Return the [X, Y] coordinate for the center point of the cell that contains the specified text.  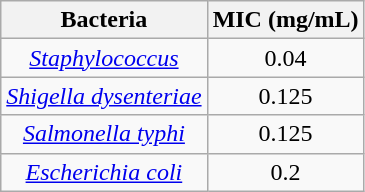
Bacteria [104, 20]
Shigella dysenteriae [104, 96]
MIC (mg/mL) [286, 20]
Staphylococcus [104, 58]
0.2 [286, 172]
Salmonella typhi [104, 134]
Escherichia coli [104, 172]
0.04 [286, 58]
